Return (X, Y) of the center of cell containing provided text 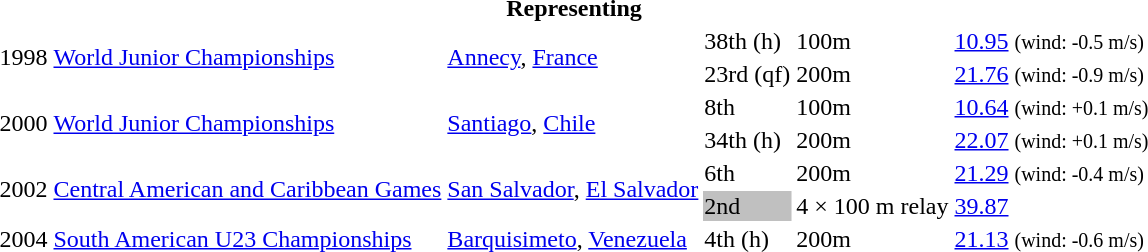
Santiago, Chile (573, 124)
34th (h) (748, 140)
38th (h) (748, 41)
Annecy, France (573, 58)
23rd (qf) (748, 74)
4 × 100 m relay (872, 206)
San Salvador, El Salvador (573, 190)
2nd (748, 206)
Central American and Caribbean Games (248, 190)
6th (748, 173)
8th (748, 107)
